Determine the (x, y) coordinate at the center of the cell enclosing the given text.  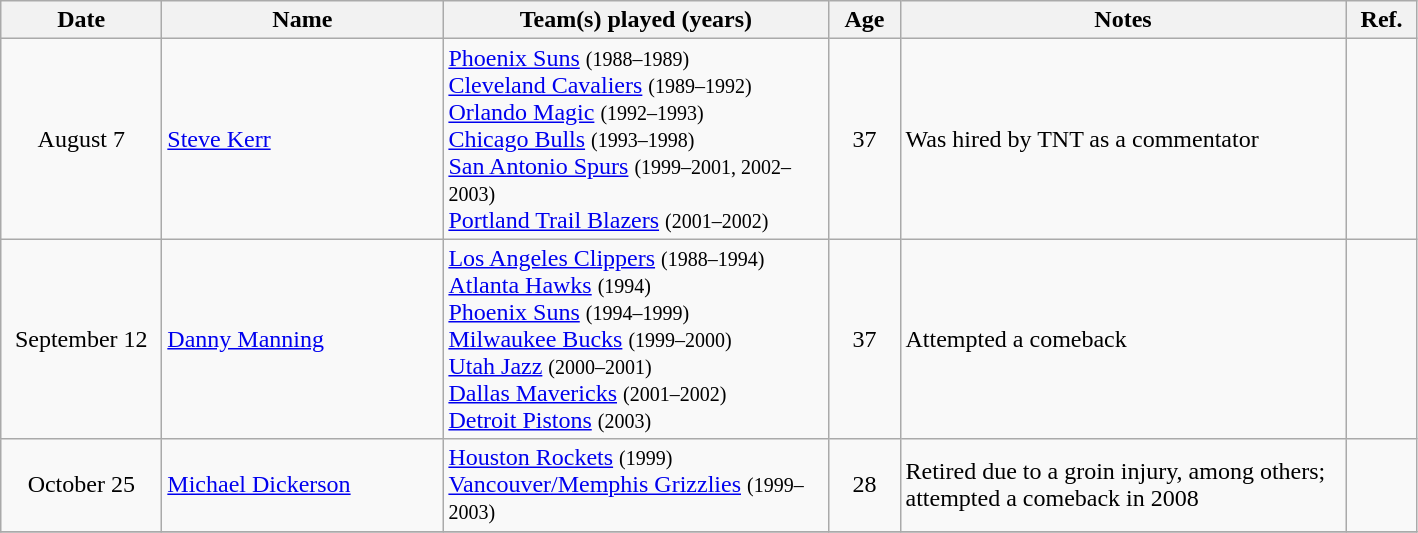
September 12 (82, 339)
Steve Kerr (302, 139)
Name (302, 20)
August 7 (82, 139)
Age (864, 20)
Date (82, 20)
Attempted a comeback (1123, 339)
Danny Manning (302, 339)
Notes (1123, 20)
Ref. (1382, 20)
Retired due to a groin injury, among others; attempted a comeback in 2008 (1123, 485)
Was hired by TNT as a commentator (1123, 139)
Team(s) played (years) (636, 20)
28 (864, 485)
Houston Rockets (1999)Vancouver/Memphis Grizzlies (1999–2003) (636, 485)
Michael Dickerson (302, 485)
October 25 (82, 485)
